Provide the (X, Y) coordinate of the cell's center where the given text is located.  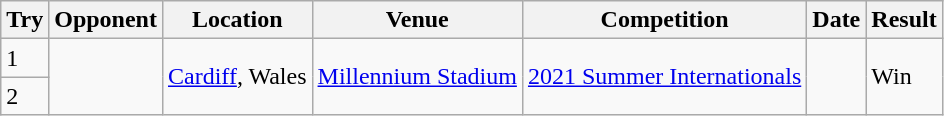
2021 Summer Internationals (664, 77)
Cardiff, Wales (237, 77)
Try (25, 20)
Millennium Stadium (417, 77)
1 (25, 58)
2 (25, 96)
Location (237, 20)
Win (904, 77)
Opponent (106, 20)
Venue (417, 20)
Competition (664, 20)
Date (836, 20)
Result (904, 20)
